Pinpoint the cell where the given text exists, returning its (X, Y) midpoint coordinate. 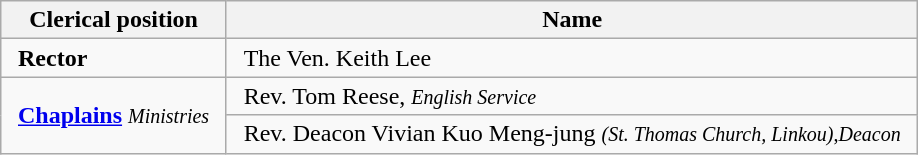
Rev. Deacon Vivian Kuo Meng-jung (St. Thomas Church, Linkou),Deacon (572, 134)
Rector (114, 58)
Name (572, 20)
The Ven. Keith Lee (572, 58)
Clerical position (114, 20)
Rev. Tom Reese, English Service (572, 96)
Chaplains Ministries (114, 115)
